Return (x, y) of the center of cell containing provided text 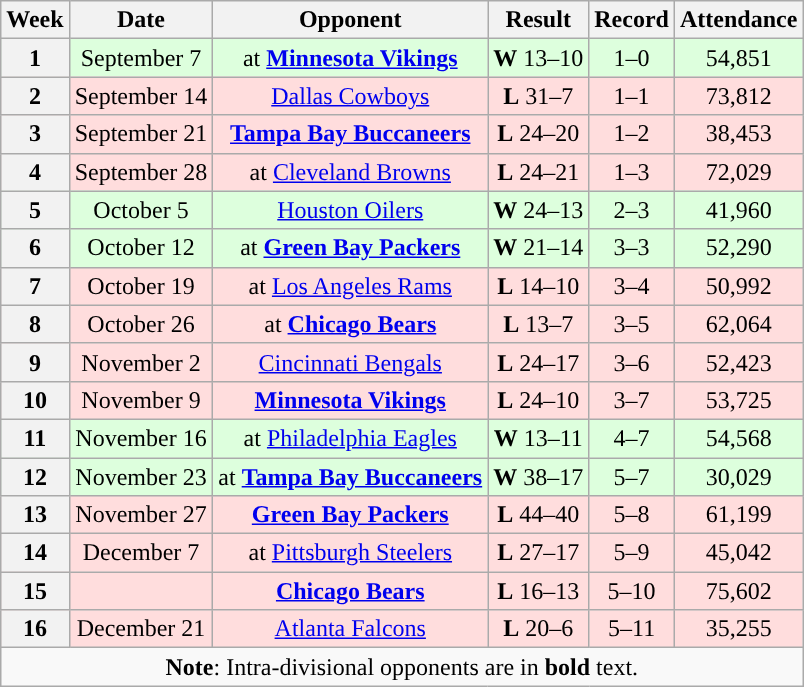
Cincinnati Bengals (350, 362)
3–4 (632, 286)
52,290 (738, 248)
L 24–20 (538, 134)
L 20–6 (538, 629)
at Cleveland Browns (350, 172)
Opponent (350, 20)
November 2 (141, 362)
December 7 (141, 553)
54,568 (738, 438)
5–11 (632, 629)
W 24–13 (538, 210)
10 (35, 400)
W 21–14 (538, 248)
4–7 (632, 438)
35,255 (738, 629)
50,992 (738, 286)
September 28 (141, 172)
L 24–10 (538, 400)
October 26 (141, 324)
at Philadelphia Eagles (350, 438)
14 (35, 553)
November 23 (141, 477)
1–0 (632, 58)
5–7 (632, 477)
3–6 (632, 362)
8 (35, 324)
November 9 (141, 400)
November 27 (141, 515)
Chicago Bears (350, 591)
L 13–7 (538, 324)
L 24–17 (538, 362)
6 (35, 248)
15 (35, 591)
Date (141, 20)
1–2 (632, 134)
72,029 (738, 172)
5–8 (632, 515)
Minnesota Vikings (350, 400)
1–3 (632, 172)
W 13–10 (538, 58)
52,423 (738, 362)
November 16 (141, 438)
L 44–40 (538, 515)
3 (35, 134)
1 (35, 58)
1–1 (632, 96)
3–3 (632, 248)
16 (35, 629)
October 19 (141, 286)
41,960 (738, 210)
September 7 (141, 58)
W 38–17 (538, 477)
Houston Oilers (350, 210)
4 (35, 172)
75,602 (738, 591)
December 21 (141, 629)
62,064 (738, 324)
9 (35, 362)
Note: Intra-divisional opponents are in bold text. (402, 667)
W 13–11 (538, 438)
Week (35, 20)
Record (632, 20)
at Chicago Bears (350, 324)
61,199 (738, 515)
13 (35, 515)
53,725 (738, 400)
at Green Bay Packers (350, 248)
45,042 (738, 553)
September 21 (141, 134)
at Tampa Bay Buccaneers (350, 477)
at Minnesota Vikings (350, 58)
L 16–13 (538, 591)
at Pittsburgh Steelers (350, 553)
5–9 (632, 553)
12 (35, 477)
October 5 (141, 210)
5 (35, 210)
Tampa Bay Buccaneers (350, 134)
54,851 (738, 58)
L 14–10 (538, 286)
2 (35, 96)
October 12 (141, 248)
Attendance (738, 20)
73,812 (738, 96)
5–10 (632, 591)
at Los Angeles Rams (350, 286)
38,453 (738, 134)
Dallas Cowboys (350, 96)
Atlanta Falcons (350, 629)
September 14 (141, 96)
2–3 (632, 210)
7 (35, 286)
3–7 (632, 400)
L 27–17 (538, 553)
Green Bay Packers (350, 515)
L 31–7 (538, 96)
L 24–21 (538, 172)
Result (538, 20)
30,029 (738, 477)
11 (35, 438)
3–5 (632, 324)
